Search for the cell housing the specified text and yield its [X, Y] center coordinate. 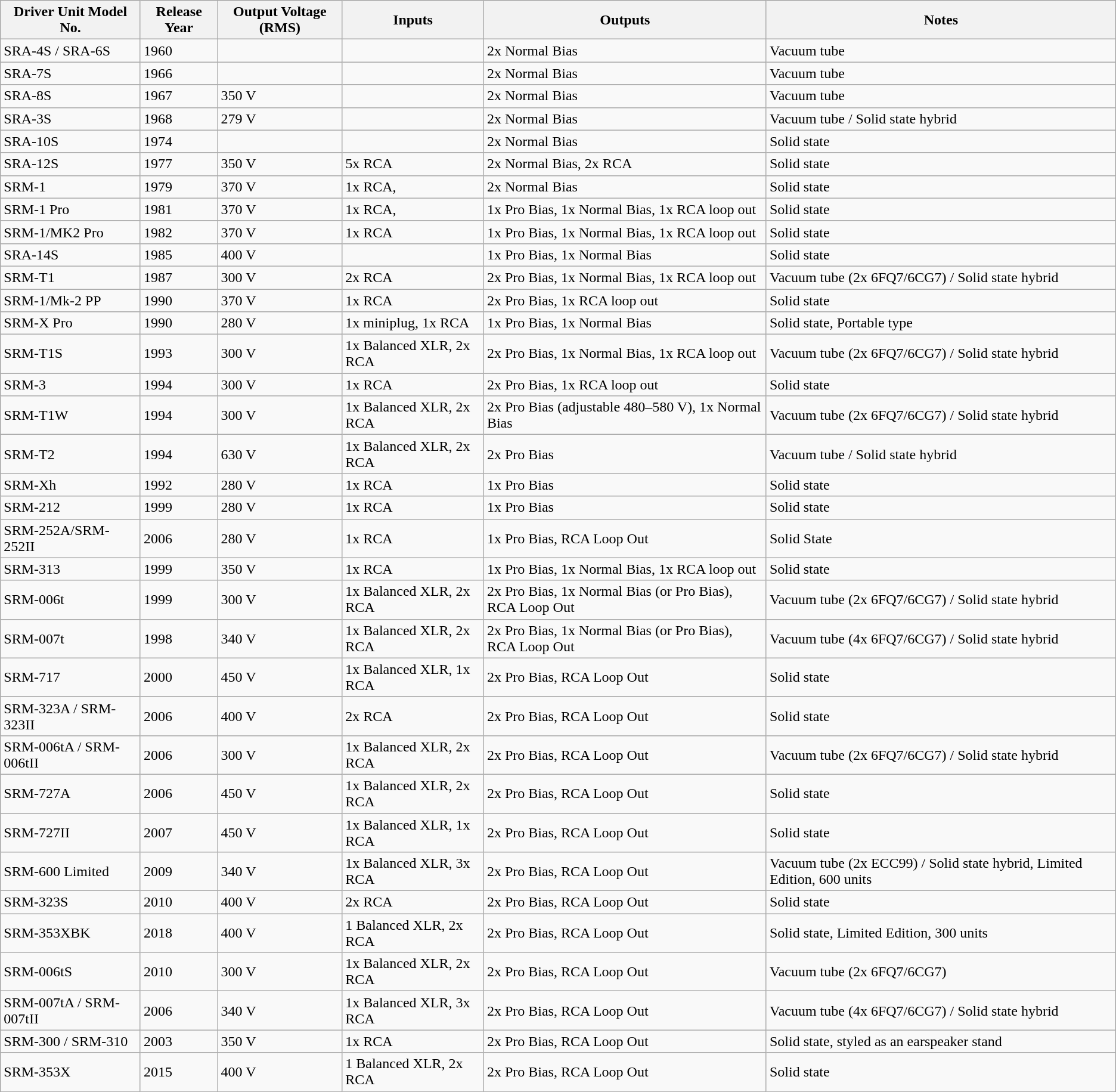
SRM-006tA / SRM-006tII [70, 755]
SRM-T1W [70, 415]
SRM-353XBK [70, 933]
2003 [179, 1041]
1981 [179, 209]
Release Year [179, 20]
SRM-323S [70, 902]
SRM-212 [70, 508]
SRM-727A [70, 793]
2x Pro Bias [625, 454]
1x Pro Bias, RCA Loop Out [625, 538]
SRA-4S / SRA-6S [70, 51]
SRM-T2 [70, 454]
SRM-006t [70, 600]
SRM-007t [70, 638]
1982 [179, 232]
2015 [179, 1072]
Vacuum tube (2x 6FQ7/6CG7) [941, 972]
630 V [280, 454]
2x Pro Bias (adjustable 480–580 V), 1x Normal Bias [625, 415]
SRM-3 [70, 385]
SRA-14S [70, 255]
SRM-007tA / SRM-007tII [70, 1010]
1985 [179, 255]
1979 [179, 187]
Solid state, styled as an earspeaker stand [941, 1041]
2x Normal Bias, 2x RCA [625, 164]
SRM-353X [70, 1072]
1966 [179, 73]
SRM-323A / SRM-323II [70, 716]
Driver Unit Model No. [70, 20]
SRM-252A/SRM-252II [70, 538]
Outputs [625, 20]
SRM-727II [70, 833]
Solid State [941, 538]
SRM-300 / SRM-310 [70, 1041]
Output Voltage (RMS) [280, 20]
SRA-7S [70, 73]
1967 [179, 96]
2018 [179, 933]
Inputs [413, 20]
SRM-600 Limited [70, 872]
Solid state, Portable type [941, 323]
1993 [179, 354]
2000 [179, 678]
Vacuum tube (2x ECC99) / Solid state hybrid, Limited Edition, 600 units [941, 872]
1968 [179, 119]
1992 [179, 485]
SRA-3S [70, 119]
SRM-T1S [70, 354]
SRM-1 [70, 187]
1998 [179, 638]
5x RCA [413, 164]
279 V [280, 119]
SRM-717 [70, 678]
SRM-1/MK2 Pro [70, 232]
SRM-006tS [70, 972]
SRA-8S [70, 96]
SRM-T1 [70, 277]
2009 [179, 872]
SRA-12S [70, 164]
2007 [179, 833]
1974 [179, 141]
Notes [941, 20]
1960 [179, 51]
1987 [179, 277]
SRM-1 Pro [70, 209]
SRA-10S [70, 141]
SRM-Xh [70, 485]
Solid state, Limited Edition, 300 units [941, 933]
SRM-1/Mk-2 PP [70, 300]
SRM-313 [70, 569]
SRM-X Pro [70, 323]
1x miniplug, 1x RCA [413, 323]
1977 [179, 164]
